Return the [x, y] coordinate for the center point of the cell that contains the specified text.  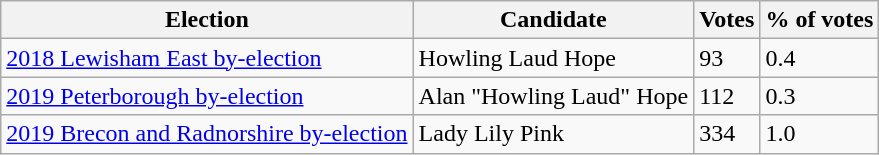
2018 Lewisham East by-election [207, 58]
0.4 [820, 58]
0.3 [820, 96]
% of votes [820, 20]
Alan "Howling Laud" Hope [554, 96]
Election [207, 20]
334 [727, 134]
93 [727, 58]
Candidate [554, 20]
1.0 [820, 134]
2019 Peterborough by-election [207, 96]
112 [727, 96]
Howling Laud Hope [554, 58]
2019 Brecon and Radnorshire by-election [207, 134]
Votes [727, 20]
Lady Lily Pink [554, 134]
